Find where the given text appears and provide that cell's center as [x, y] coordinate. 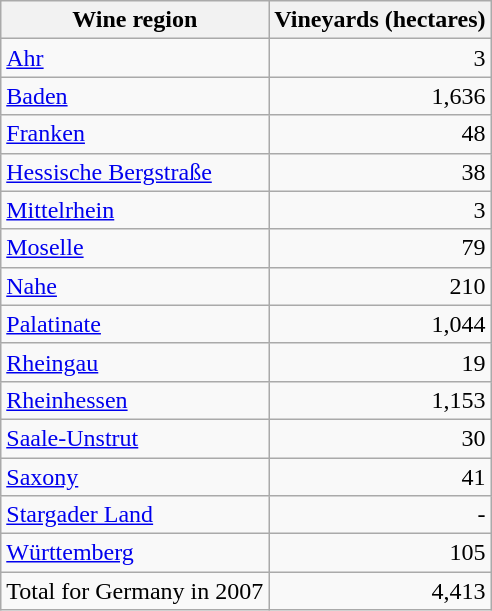
Nahe [135, 286]
79 [380, 248]
Mittelrhein [135, 210]
1,044 [380, 324]
38 [380, 172]
4,413 [380, 591]
48 [380, 134]
19 [380, 362]
Wine region [135, 20]
Palatinate [135, 324]
41 [380, 477]
Total for Germany in 2007 [135, 591]
Ahr [135, 58]
1,153 [380, 400]
Saxony [135, 477]
Saale-Unstrut [135, 438]
Hessische Bergstraße [135, 172]
Franken [135, 134]
Vineyards (hectares) [380, 20]
105 [380, 553]
Baden [135, 96]
210 [380, 286]
Rheinhessen [135, 400]
Württemberg [135, 553]
Stargader Land [135, 515]
1,636 [380, 96]
- [380, 515]
30 [380, 438]
Rheingau [135, 362]
Moselle [135, 248]
